Locate the cell with the specified text and output its (X, Y) center coordinate. 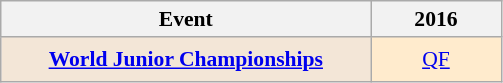
Event (186, 19)
2016 (436, 19)
QF (436, 60)
World Junior Championships (186, 60)
